Return the (x, y) coordinate for the center point of the cell that contains the specified text.  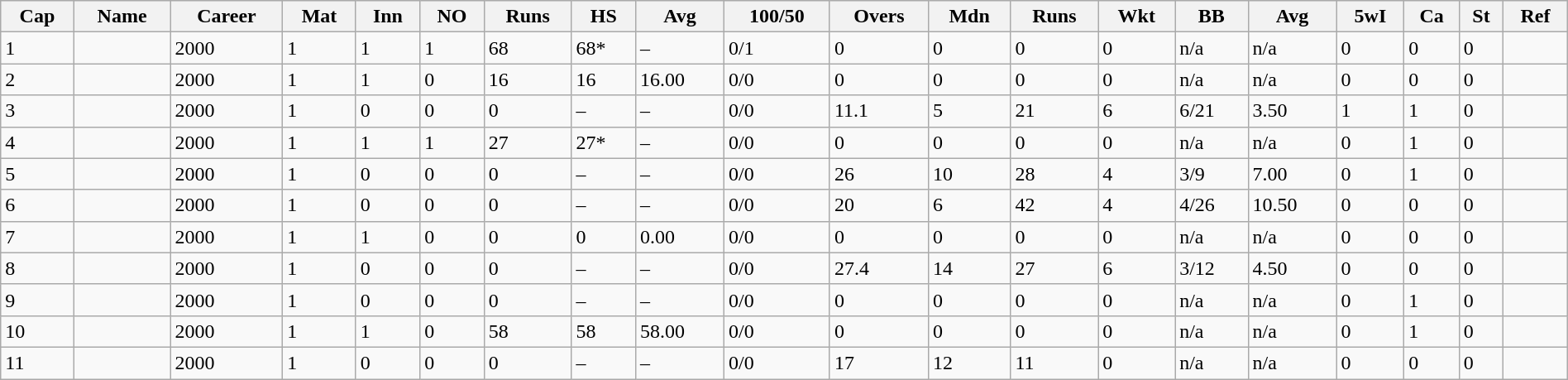
HS (604, 17)
Ca (1432, 17)
12 (969, 363)
3/12 (1212, 268)
14 (969, 268)
42 (1054, 205)
3.50 (1292, 111)
Mdn (969, 17)
21 (1054, 111)
58.00 (680, 331)
16.00 (680, 79)
2 (37, 79)
Mat (319, 17)
6/21 (1212, 111)
27* (604, 142)
4/26 (1212, 205)
10.50 (1292, 205)
4.50 (1292, 268)
3/9 (1212, 174)
Cap (37, 17)
28 (1054, 174)
5wI (1370, 17)
NO (452, 17)
Name (122, 17)
0/1 (777, 48)
11.1 (878, 111)
Ref (1536, 17)
26 (878, 174)
Career (227, 17)
8 (37, 268)
68* (604, 48)
3 (37, 111)
68 (528, 48)
17 (878, 363)
9 (37, 300)
100/50 (777, 17)
27.4 (878, 268)
20 (878, 205)
7.00 (1292, 174)
7 (37, 237)
0.00 (680, 237)
St (1480, 17)
Inn (387, 17)
Overs (878, 17)
BB (1212, 17)
Wkt (1136, 17)
